Return [x, y] of the center of cell containing provided text 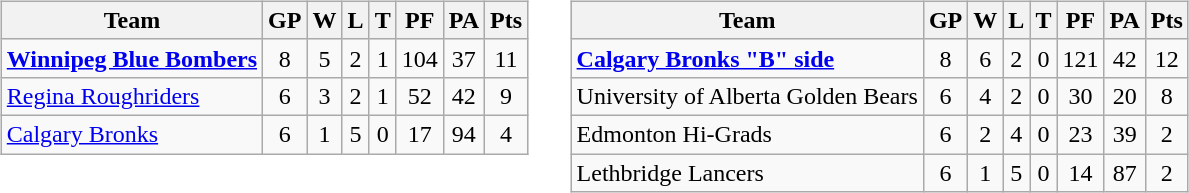
37 [464, 58]
3 [324, 96]
39 [1124, 134]
121 [1080, 58]
Winnipeg Blue Bombers [132, 58]
20 [1124, 96]
Calgary Bronks "B" side [747, 58]
Lethbridge Lancers [747, 173]
12 [1166, 58]
94 [464, 134]
9 [506, 96]
Calgary Bronks [132, 134]
Regina Roughriders [132, 96]
University of Alberta Golden Bears [747, 96]
11 [506, 58]
14 [1080, 173]
87 [1124, 173]
Edmonton Hi-Grads [747, 134]
52 [420, 96]
23 [1080, 134]
104 [420, 58]
17 [420, 134]
30 [1080, 96]
